For the text-containing cell, return its midpoint in [x, y] coordinate format. 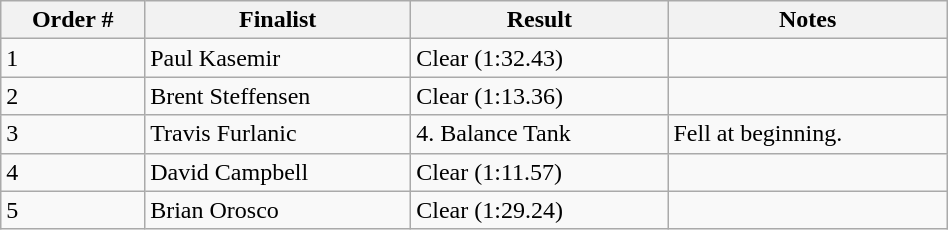
3 [73, 134]
Order # [73, 20]
Clear (1:32.43) [540, 58]
David Campbell [278, 172]
5 [73, 210]
4. Balance Tank [540, 134]
Brent Steffensen [278, 96]
Result [540, 20]
Finalist [278, 20]
Clear (1:11.57) [540, 172]
Brian Orosco [278, 210]
Fell at beginning. [808, 134]
1 [73, 58]
Clear (1:13.36) [540, 96]
Notes [808, 20]
2 [73, 96]
Clear (1:29.24) [540, 210]
4 [73, 172]
Travis Furlanic [278, 134]
Paul Kasemir [278, 58]
